Find where the given text appears and provide that cell's center as (x, y) coordinate. 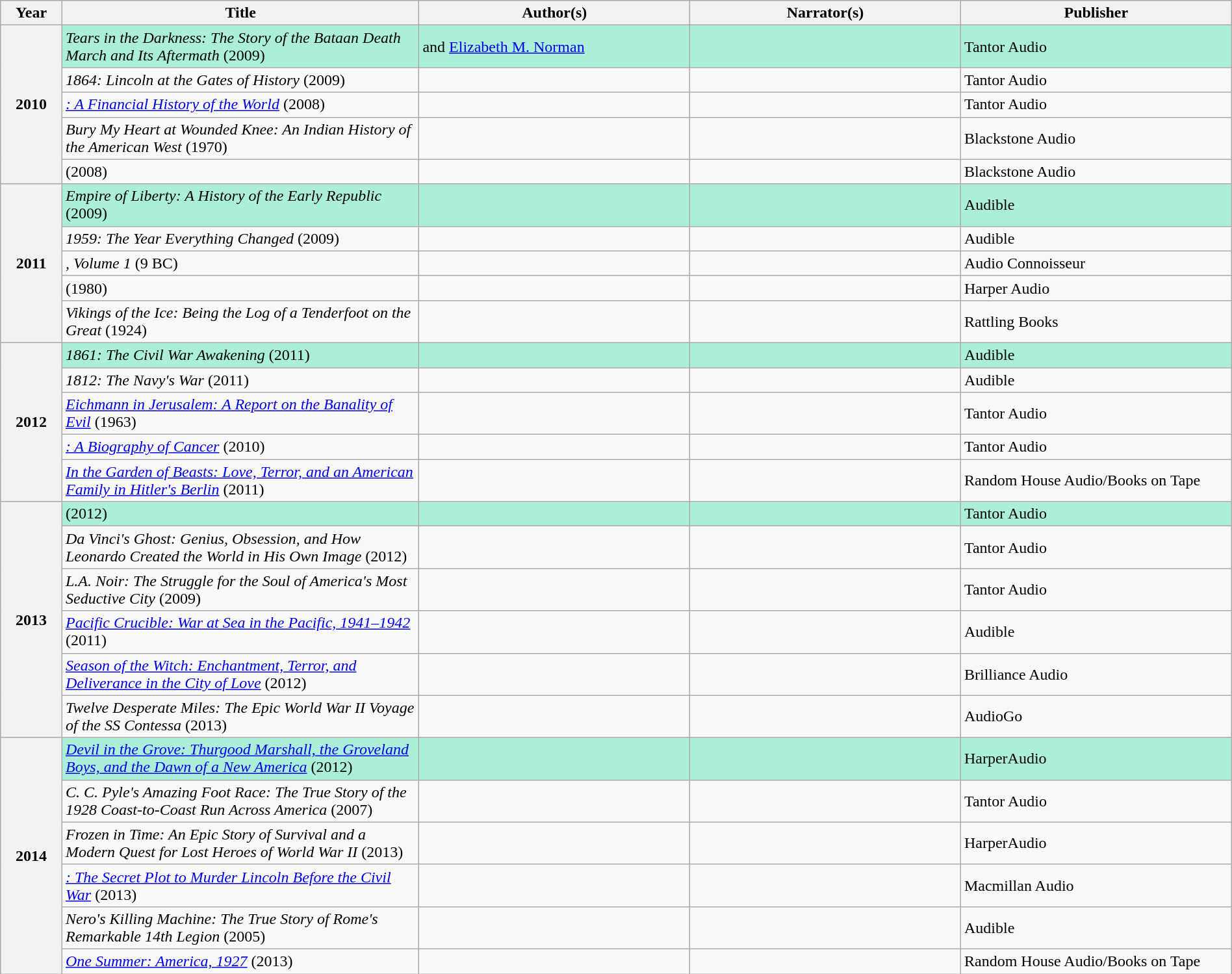
Frozen in Time: An Epic Story of Survival and a Modern Quest for Lost Heroes of World War II (2013) (240, 843)
One Summer: America, 1927 (2013) (240, 961)
Rattling Books (1096, 321)
Year (31, 13)
In the Garden of Beasts: Love, Terror, and an American Family in Hitler's Berlin (2011) (240, 481)
Author(s) (555, 13)
1864: Lincoln at the Gates of History (2009) (240, 80)
1959: The Year Everything Changed (2009) (240, 238)
C. C. Pyle's Amazing Foot Race: The True Story of the 1928 Coast-to-Coast Run Across America (2007) (240, 801)
Publisher (1096, 13)
2011 (31, 263)
Title (240, 13)
1812: The Navy's War (2011) (240, 380)
Da Vinci's Ghost: Genius, Obsession, and How Leonardo Created the World in His Own Image (2012) (240, 547)
2012 (31, 422)
(2012) (240, 514)
Bury My Heart at Wounded Knee: An Indian History of the American West (1970) (240, 138)
(2008) (240, 172)
Season of the Witch: Enchantment, Terror, and Deliverance in the City of Love (2012) (240, 674)
and Elizabeth M. Norman (555, 47)
Narrator(s) (825, 13)
Audio Connoisseur (1096, 263)
1861: The Civil War Awakening (2011) (240, 355)
: The Secret Plot to Murder Lincoln Before the Civil War (2013) (240, 885)
Nero's Killing Machine: The True Story of Rome's Remarkable 14th Legion (2005) (240, 928)
Pacific Crucible: War at Sea in the Pacific, 1941–1942 (2011) (240, 632)
2014 (31, 855)
Harper Audio (1096, 288)
Twelve Desperate Miles: The Epic World War II Voyage of the SS Contessa (2013) (240, 716)
L.A. Noir: The Struggle for the Soul of America's Most Seductive City (2009) (240, 590)
Brilliance Audio (1096, 674)
Empire of Liberty: A History of the Early Republic (2009) (240, 205)
2013 (31, 620)
2010 (31, 105)
Vikings of the Ice: Being the Log of a Tenderfoot on the Great (1924) (240, 321)
: A Biography of Cancer (2010) (240, 447)
, Volume 1 (9 BC) (240, 263)
Eichmann in Jerusalem: A Report on the Banality of Evil (1963) (240, 413)
Devil in the Grove: Thurgood Marshall, the Groveland Boys, and the Dawn of a New America (2012) (240, 759)
: A Financial History of the World (2008) (240, 105)
Tears in the Darkness: The Story of the Bataan Death March and Its Aftermath (2009) (240, 47)
Macmillan Audio (1096, 885)
AudioGo (1096, 716)
(1980) (240, 288)
